Determine the [x, y] coordinate at the center of the cell enclosing the given text.  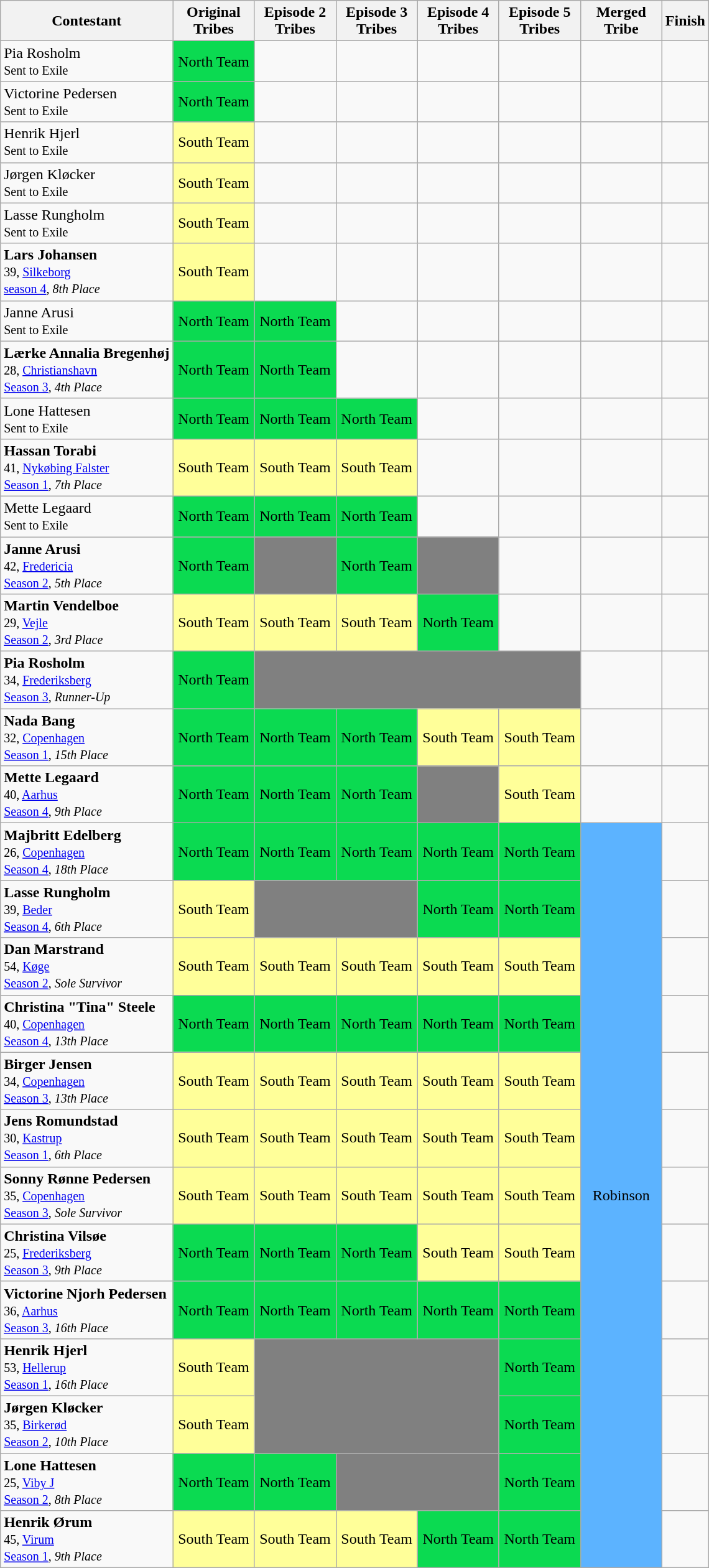
Henrik Ørum45, VirumSeason 1, 9th Place [87, 1539]
Birger Jensen34, CopenhagenSeason 3, 13th Place [87, 1081]
Sonny Rønne Pedersen35, CopenhagenSeason 3, Sole Survivor [87, 1195]
Finish [685, 21]
Victorine PedersenSent to Exile [87, 102]
Christina Vilsøe25, FrederiksbergSeason 3, 9th Place [87, 1253]
Lasse RungholmSent to Exile [87, 223]
Janne ArusiSent to Exile [87, 321]
Mette LegaardSent to Exile [87, 516]
Christina "Tina" Steele40, CopenhagenSeason 4, 13th Place [87, 1024]
Contestant [87, 21]
Jens Romundstad30, KastrupSeason 1, 6th Place [87, 1138]
Janne Arusi42, FredericiaSeason 2, 5th Place [87, 565]
Episode 5Tribes [540, 21]
Dan Marstrand54, KøgeSeason 2, Sole Survivor [87, 966]
Victorine Njorh Pedersen36, AarhusSeason 3, 16th Place [87, 1310]
Lærke Annalia Bregenhøj28, ChristianshavnSeason 3, 4th Place [87, 370]
Lone Hattesen25, Viby JSeason 2, 8th Place [87, 1482]
Martin Vendelboe29, VejleSeason 2, 3rd Place [87, 623]
Lone HattesenSent to Exile [87, 418]
Episode 4Tribes [458, 21]
Mette Legaard40, AarhusSeason 4, 9th Place [87, 795]
Jørgen KløckerSent to Exile [87, 183]
Jørgen Kløcker35, BirkerødSeason 2, 10th Place [87, 1424]
Robinson [621, 1196]
Henrik HjerlSent to Exile [87, 142]
Hassan Torabi41, Nykøbing FalsterSeason 1, 7th Place [87, 467]
Lars Johansen39, Silkeborgseason 4, 8th Place [87, 272]
Pia RosholmSent to Exile [87, 61]
Pia Rosholm34, FrederiksbergSeason 3, Runner-Up [87, 680]
Henrik Hjerl53, HellerupSeason 1, 16th Place [87, 1367]
Lasse Rungholm39, BederSeason 4, 6th Place [87, 909]
Merged Tribe [621, 21]
Nada Bang32, CopenhagenSeason 1, 15th Place [87, 737]
Majbritt Edelberg26, CopenhagenSeason 4, 18th Place [87, 852]
Episode 2Tribes [295, 21]
Episode 3Tribes [377, 21]
OriginalTribes [214, 21]
